Capture the cell that displays the provided text and extract its (x, y) central coordinate. 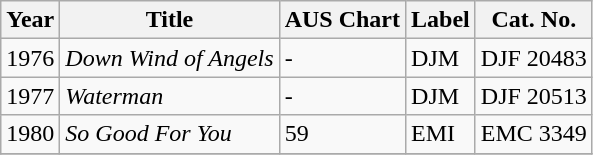
Title (170, 20)
Label (441, 20)
DJF 20483 (534, 58)
Down Wind of Angels (170, 58)
Year (30, 20)
DJF 20513 (534, 96)
1976 (30, 58)
1977 (30, 96)
59 (342, 134)
So Good For You (170, 134)
EMI (441, 134)
Cat. No. (534, 20)
Waterman (170, 96)
EMC 3349 (534, 134)
AUS Chart (342, 20)
1980 (30, 134)
